Locate the cell with the specified text and output its (x, y) center coordinate. 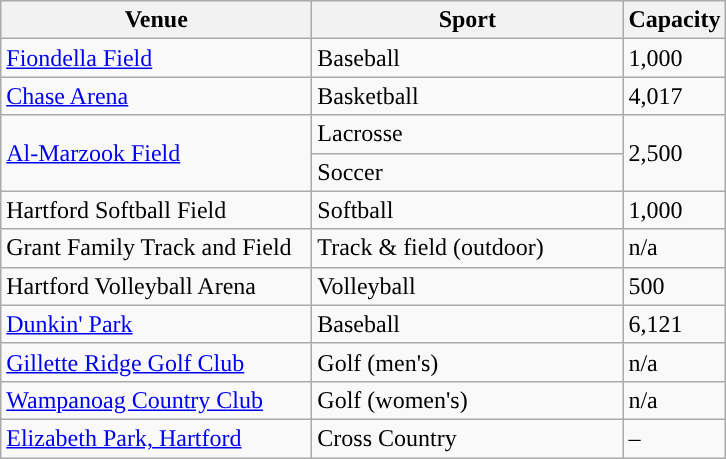
Al-Marzook Field (156, 153)
– (674, 438)
4,017 (674, 96)
500 (674, 286)
Golf (men's) (468, 362)
Golf (women's) (468, 400)
Grant Family Track and Field (156, 248)
Volleyball (468, 286)
Cross Country (468, 438)
Elizabeth Park, Hartford (156, 438)
Softball (468, 210)
Sport (468, 20)
Wampanoag Country Club (156, 400)
Soccer (468, 172)
Hartford Softball Field (156, 210)
Chase Arena (156, 96)
Fiondella Field (156, 58)
Gillette Ridge Golf Club (156, 362)
6,121 (674, 324)
Dunkin' Park (156, 324)
2,500 (674, 153)
Venue (156, 20)
Track & field (outdoor) (468, 248)
Hartford Volleyball Arena (156, 286)
Lacrosse (468, 134)
Capacity (674, 20)
Basketball (468, 96)
